Identify which cell holds the provided text, then report its (x, y) central coordinate. 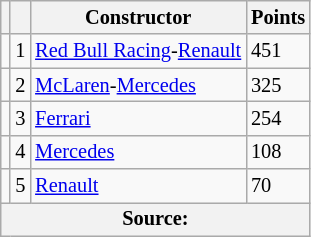
2 (20, 85)
108 (278, 152)
Renault (138, 186)
Constructor (138, 17)
Red Bull Racing-Renault (138, 51)
Points (278, 17)
254 (278, 118)
5 (20, 186)
Mercedes (138, 152)
Source: (156, 219)
325 (278, 85)
Ferrari (138, 118)
451 (278, 51)
70 (278, 186)
McLaren-Mercedes (138, 85)
3 (20, 118)
1 (20, 51)
4 (20, 152)
